Determine the [X, Y] coordinate at the center of the cell enclosing the given text.  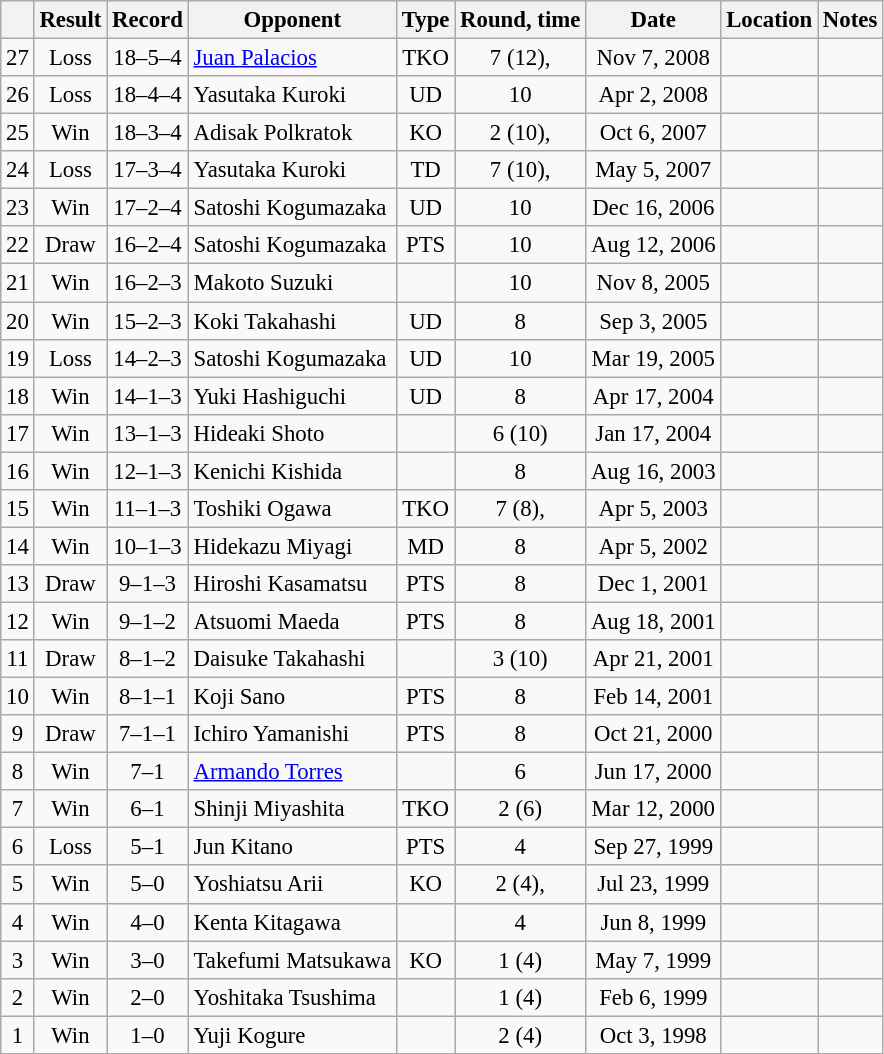
Location [770, 20]
7 (8), [520, 509]
17 [18, 433]
Mar 12, 2000 [654, 809]
7 (12), [520, 58]
Juan Palacios [292, 58]
Jan 17, 2004 [654, 433]
10–1–3 [148, 546]
Feb 14, 2001 [654, 697]
25 [18, 133]
7–1 [148, 772]
Atsuomi Maeda [292, 621]
Mar 19, 2005 [654, 358]
18 [18, 396]
Feb 6, 1999 [654, 997]
5–0 [148, 885]
19 [18, 358]
21 [18, 283]
Yuki Hashiguchi [292, 396]
Nov 8, 2005 [654, 283]
7 [18, 809]
3–0 [148, 960]
Makoto Suzuki [292, 283]
9 [18, 734]
6 (10) [520, 433]
14–2–3 [148, 358]
May 7, 1999 [654, 960]
16–2–4 [148, 245]
9–1–3 [148, 584]
Kenichi Kishida [292, 471]
2–0 [148, 997]
May 5, 2007 [654, 170]
18–3–4 [148, 133]
Oct 6, 2007 [654, 133]
18–5–4 [148, 58]
Shinji Miyashita [292, 809]
Aug 12, 2006 [654, 245]
Koki Takahashi [292, 321]
Apr 5, 2003 [654, 509]
3 [18, 960]
Date [654, 20]
Ichiro Yamanishi [292, 734]
2 (4), [520, 885]
Jul 23, 1999 [654, 885]
Jun 8, 1999 [654, 922]
15–2–3 [148, 321]
Koji Sano [292, 697]
15 [18, 509]
Sep 27, 1999 [654, 847]
Yoshitaka Tsushima [292, 997]
16 [18, 471]
26 [18, 95]
Apr 17, 2004 [654, 396]
2 [18, 997]
23 [18, 208]
Hidekazu Miyagi [292, 546]
Dec 16, 2006 [654, 208]
Apr 21, 2001 [654, 659]
9–1–2 [148, 621]
11–1–3 [148, 509]
Type [425, 20]
14 [18, 546]
Aug 16, 2003 [654, 471]
18–4–4 [148, 95]
Sep 3, 2005 [654, 321]
Apr 5, 2002 [654, 546]
Round, time [520, 20]
Dec 1, 2001 [654, 584]
7–1–1 [148, 734]
17–3–4 [148, 170]
Jun Kitano [292, 847]
Yuji Kogure [292, 1035]
Daisuke Takahashi [292, 659]
13 [18, 584]
Adisak Polkratok [292, 133]
Yoshiatsu Arii [292, 885]
Notes [850, 20]
8–1–2 [148, 659]
16–2–3 [148, 283]
22 [18, 245]
2 (6) [520, 809]
12 [18, 621]
Kenta Kitagawa [292, 922]
1 [18, 1035]
Toshiki Ogawa [292, 509]
5–1 [148, 847]
Oct 21, 2000 [654, 734]
Takefumi Matsukawa [292, 960]
5 [18, 885]
Result [70, 20]
17–2–4 [148, 208]
2 (10), [520, 133]
20 [18, 321]
Jun 17, 2000 [654, 772]
2 (4) [520, 1035]
11 [18, 659]
Opponent [292, 20]
8–1–1 [148, 697]
Apr 2, 2008 [654, 95]
Armando Torres [292, 772]
14–1–3 [148, 396]
1–0 [148, 1035]
24 [18, 170]
Hideaki Shoto [292, 433]
Record [148, 20]
Nov 7, 2008 [654, 58]
12–1–3 [148, 471]
Oct 3, 1998 [654, 1035]
Hiroshi Kasamatsu [292, 584]
13–1–3 [148, 433]
7 (10), [520, 170]
MD [425, 546]
Aug 18, 2001 [654, 621]
4–0 [148, 922]
TD [425, 170]
6–1 [148, 809]
27 [18, 58]
3 (10) [520, 659]
